Determine the (x, y) coordinate at the center of the cell enclosing the given text.  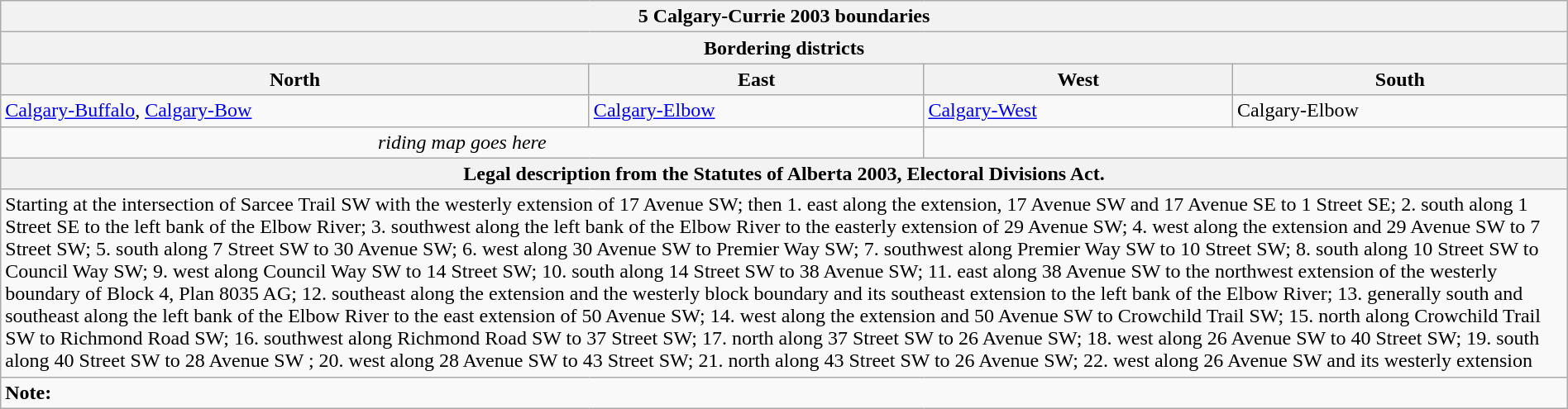
West (1078, 79)
Calgary-West (1078, 111)
South (1401, 79)
Bordering districts (784, 48)
Calgary-Buffalo, Calgary-Bow (295, 111)
Legal description from the Statutes of Alberta 2003, Electoral Divisions Act. (784, 174)
East (756, 79)
Note: (784, 392)
riding map goes here (462, 142)
North (295, 79)
5 Calgary-Currie 2003 boundaries (784, 17)
